Capture the cell that displays the provided text and extract its [X, Y] central coordinate. 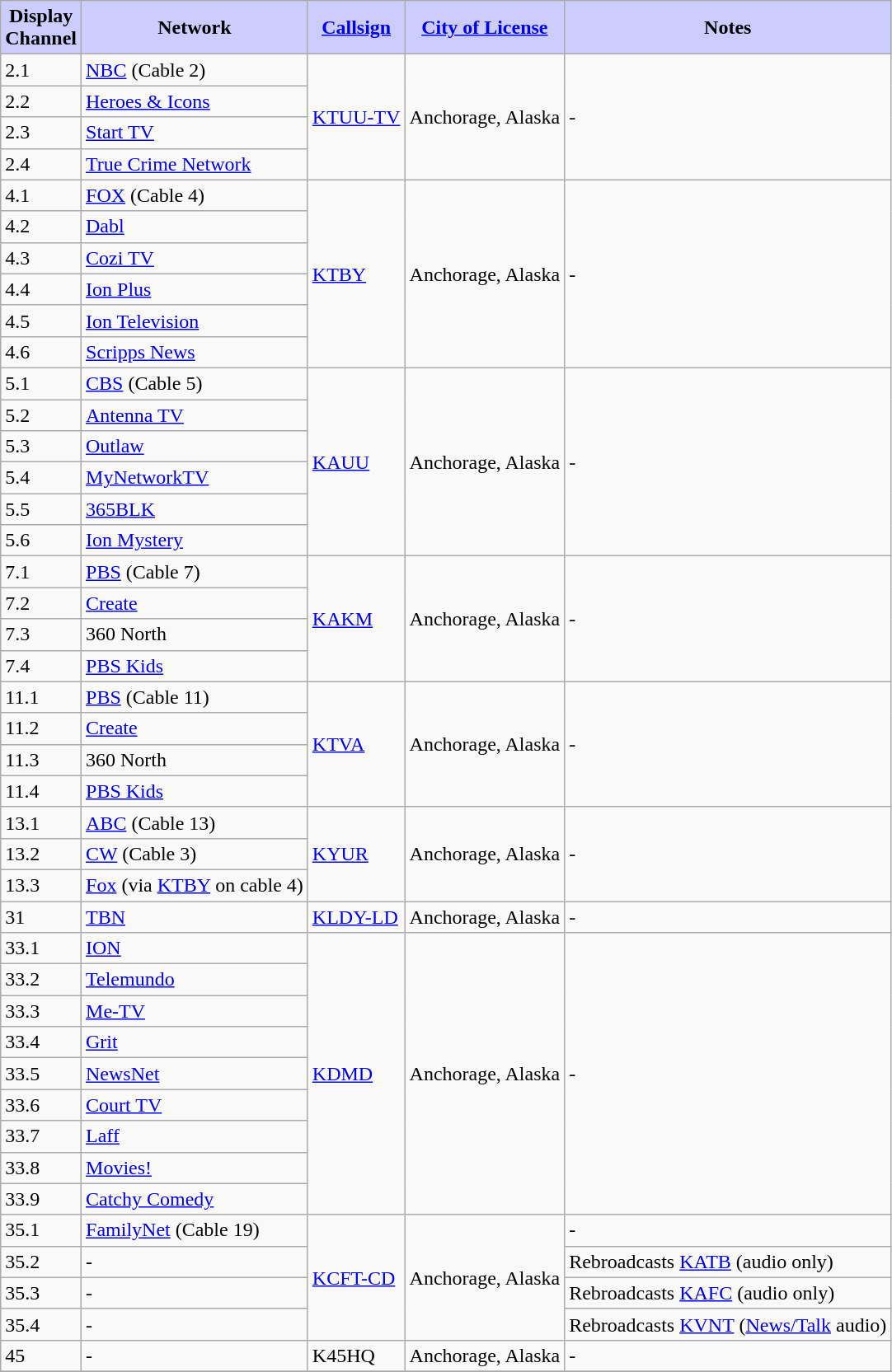
Ion Plus [195, 289]
7.4 [41, 666]
11.4 [41, 791]
4.1 [41, 195]
33.3 [41, 1011]
City of License [485, 28]
Callsign [356, 28]
35.4 [41, 1324]
Rebroadcasts KAFC (audio only) [728, 1293]
33.1 [41, 948]
5.5 [41, 509]
FOX (Cable 4) [195, 195]
Movies! [195, 1168]
7.3 [41, 634]
CW (Cable 3) [195, 854]
4.3 [41, 258]
7.2 [41, 603]
Ion Television [195, 321]
4.2 [41, 227]
Catchy Comedy [195, 1199]
Notes [728, 28]
Start TV [195, 133]
365BLK [195, 509]
NewsNet [195, 1074]
2.4 [41, 164]
45 [41, 1356]
ABC (Cable 13) [195, 822]
Me-TV [195, 1011]
33.5 [41, 1074]
Rebroadcasts KVNT (News/Talk audio) [728, 1324]
4.6 [41, 352]
ION [195, 948]
Dabl [195, 227]
KTUU-TV [356, 117]
K45HQ [356, 1356]
11.1 [41, 697]
4.4 [41, 289]
KAUU [356, 461]
FamilyNet (Cable 19) [195, 1230]
Scripps News [195, 352]
Heroes & Icons [195, 101]
5.4 [41, 478]
Fox (via KTBY on cable 4) [195, 885]
33.9 [41, 1199]
2.1 [41, 70]
35.1 [41, 1230]
11.2 [41, 728]
True Crime Network [195, 164]
5.3 [41, 447]
TBN [195, 917]
KCFT-CD [356, 1277]
33.6 [41, 1105]
35.3 [41, 1293]
Telemundo [195, 980]
DisplayChannel [41, 28]
KDMD [356, 1075]
31 [41, 917]
CBS (Cable 5) [195, 383]
11.3 [41, 760]
Ion Mystery [195, 541]
13.1 [41, 822]
Laff [195, 1136]
KTBY [356, 274]
Cozi TV [195, 258]
4.5 [41, 321]
7.1 [41, 572]
33.8 [41, 1168]
PBS (Cable 7) [195, 572]
5.1 [41, 383]
Court TV [195, 1105]
PBS (Cable 11) [195, 697]
2.3 [41, 133]
33.7 [41, 1136]
MyNetworkTV [195, 478]
5.6 [41, 541]
Grit [195, 1042]
Antenna TV [195, 414]
2.2 [41, 101]
13.2 [41, 854]
13.3 [41, 885]
Network [195, 28]
5.2 [41, 414]
Outlaw [195, 447]
33.4 [41, 1042]
KYUR [356, 854]
KTVA [356, 744]
35.2 [41, 1262]
KLDY-LD [356, 917]
KAKM [356, 619]
33.2 [41, 980]
Rebroadcasts KATB (audio only) [728, 1262]
NBC (Cable 2) [195, 70]
